Provide the (X, Y) coordinate of the cell's center where the given text is located.  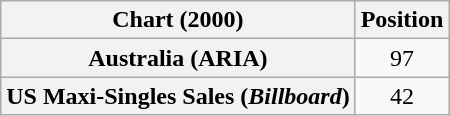
Chart (2000) (178, 20)
Australia (ARIA) (178, 58)
42 (402, 96)
Position (402, 20)
US Maxi-Singles Sales (Billboard) (178, 96)
97 (402, 58)
